For the text-containing cell, return its midpoint in (X, Y) coordinate format. 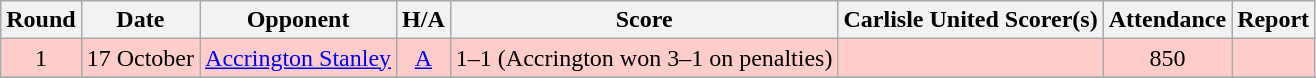
1 (41, 58)
A (424, 58)
17 October (140, 58)
Date (140, 20)
H/A (424, 20)
850 (1167, 58)
Round (41, 20)
Opponent (298, 20)
Accrington Stanley (298, 58)
Report (1274, 20)
Carlisle United Scorer(s) (970, 20)
Attendance (1167, 20)
1–1 (Accrington won 3–1 on penalties) (644, 58)
Score (644, 20)
